Search for the cell housing the specified text and yield its [X, Y] center coordinate. 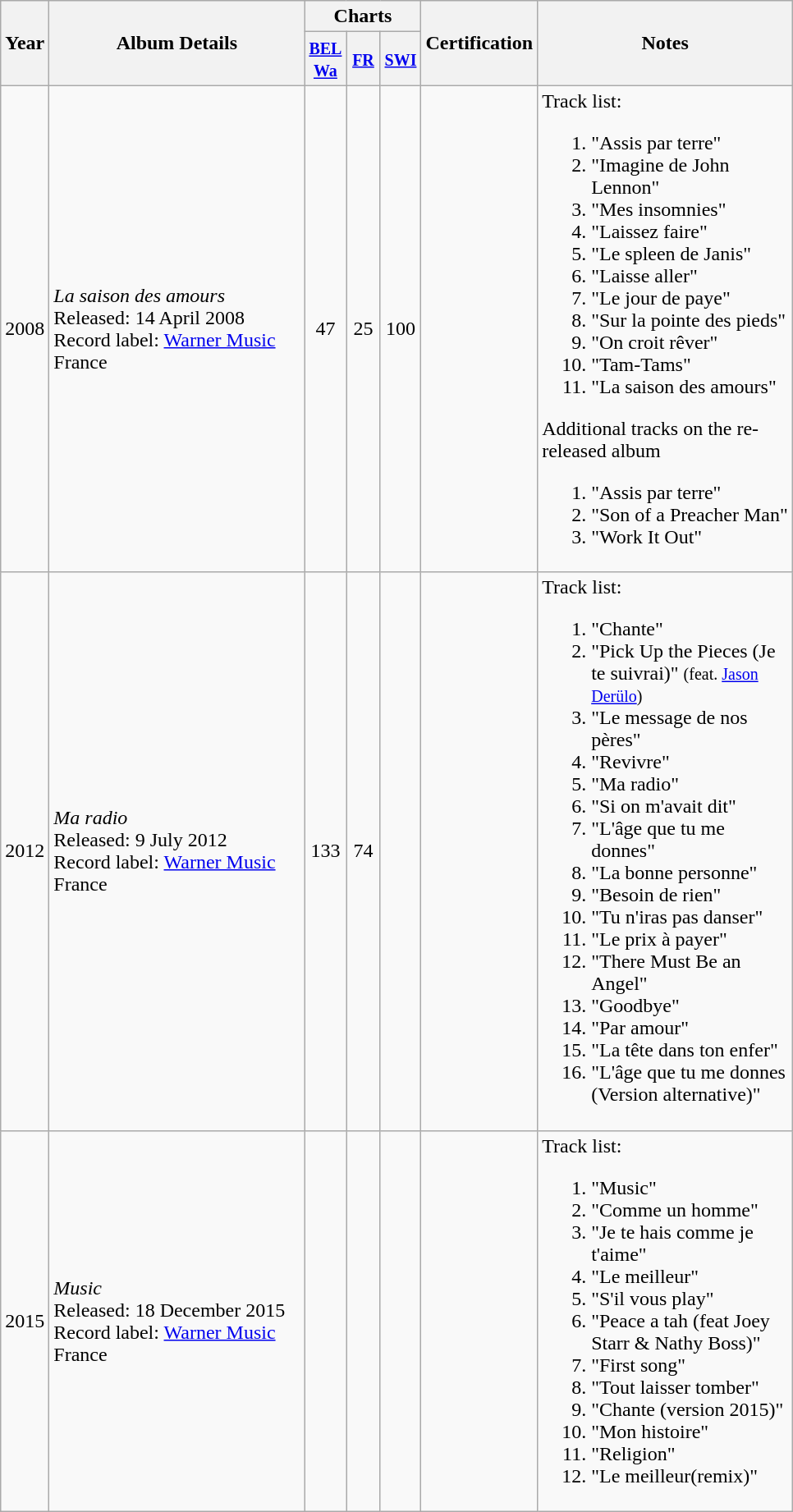
Year [25, 43]
25 [363, 328]
133 [325, 851]
2008 [25, 328]
2015 [25, 1321]
FR [363, 59]
La saison des amours Released: 14 April 2008 Record label: Warner Music France [177, 328]
Ma radio Released: 9 July 2012 Record label: Warner Music France [177, 851]
Album Details [177, 43]
Charts [363, 16]
100 [401, 328]
SWI [401, 59]
Certification [479, 43]
BEL Wa [325, 59]
74 [363, 851]
2012 [25, 851]
47 [325, 328]
Music Released: 18 December 2015 Record label: Warner Music France [177, 1321]
Notes [665, 43]
